Scan for the cell matching the given text and deliver its (X, Y) coordinate at center. 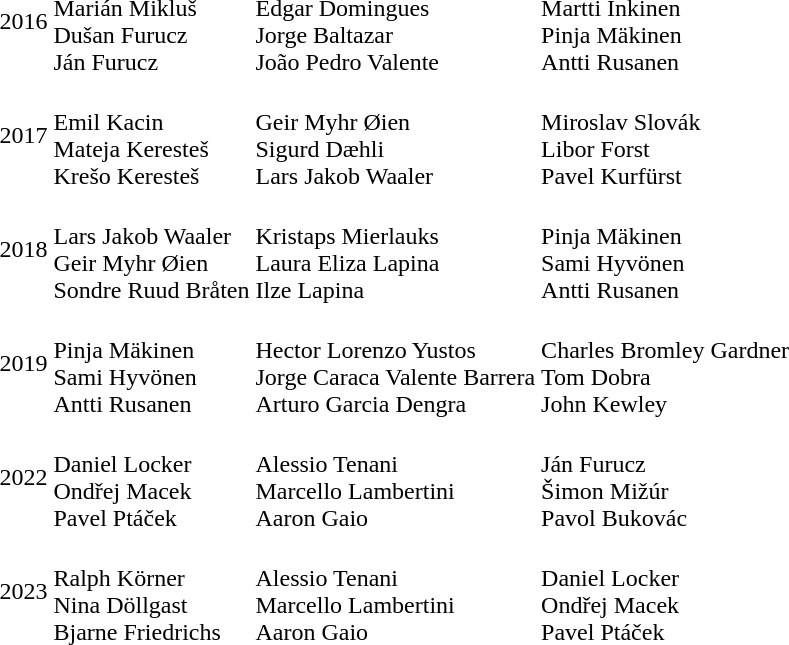
Alessio TenaniMarcello LambertiniAaron Gaio (396, 478)
Geir Myhr ØienSigurd DæhliLars Jakob Waaler (396, 136)
Lars Jakob WaalerGeir Myhr ØienSondre Ruud Bråten (152, 250)
Kristaps MierlauksLaura Eliza LapinaIlze Lapina (396, 250)
Pinja MäkinenSami HyvönenAntti Rusanen (152, 364)
Emil KacinMateja KerestešKrešo Keresteš (152, 136)
Daniel LockerOndřej MacekPavel Ptáček (152, 478)
Hector Lorenzo YustosJorge Caraca Valente BarreraArturo Garcia Dengra (396, 364)
